From the cell containing the given text, extract its center point as (x, y) coordinate. 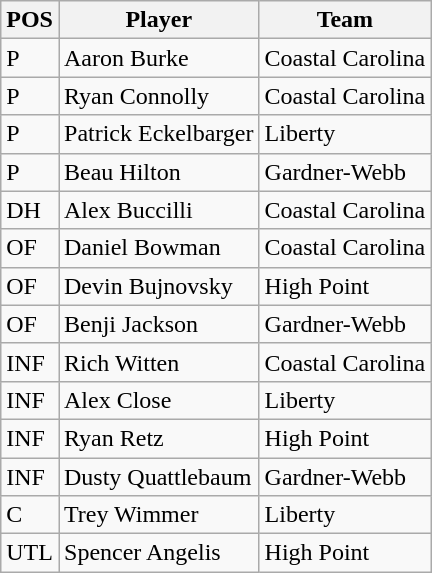
Alex Close (158, 400)
Alex Buccilli (158, 210)
UTL (30, 553)
POS (30, 20)
Devin Bujnovsky (158, 286)
Ryan Retz (158, 438)
Benji Jackson (158, 324)
Aaron Burke (158, 58)
Team (345, 20)
Player (158, 20)
Spencer Angelis (158, 553)
C (30, 515)
Trey Wimmer (158, 515)
Beau Hilton (158, 172)
DH (30, 210)
Ryan Connolly (158, 96)
Dusty Quattlebaum (158, 477)
Daniel Bowman (158, 248)
Patrick Eckelbarger (158, 134)
Rich Witten (158, 362)
